For the text-containing cell, return its midpoint in [X, Y] coordinate format. 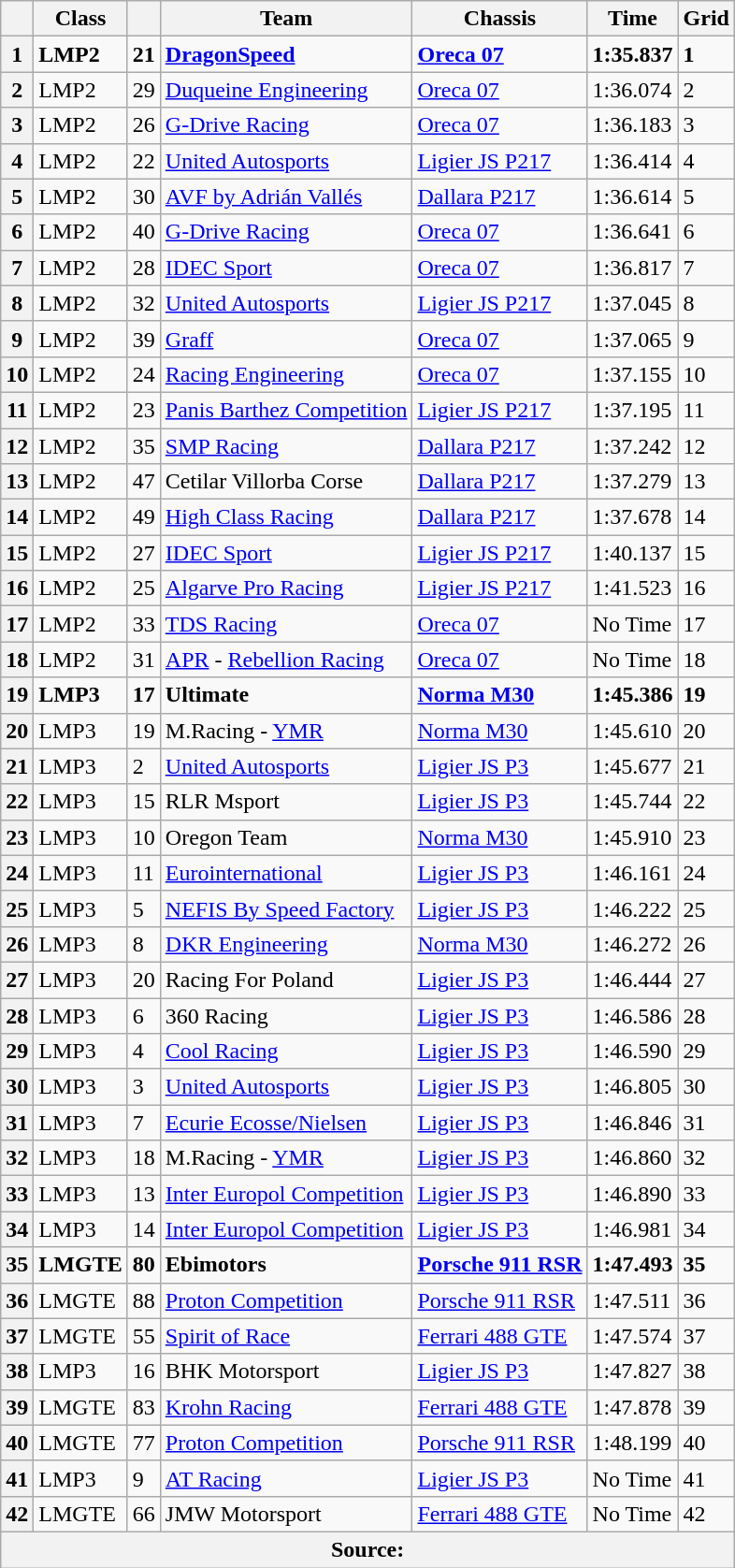
Graff [286, 339]
1:45.910 [632, 837]
1:46.890 [632, 1194]
Krohn Racing [286, 1407]
Ebimotors [286, 1265]
DragonSpeed [286, 54]
88 [144, 1300]
1:37.065 [632, 339]
1:46.981 [632, 1229]
DKR Engineering [286, 944]
Chassis [499, 19]
1:45.610 [632, 731]
TDS Racing [286, 624]
Team [286, 19]
55 [144, 1336]
1:45.677 [632, 766]
66 [144, 1514]
1:46.272 [632, 944]
1:45.386 [632, 695]
Spirit of Race [286, 1336]
1:46.444 [632, 980]
AVF by Adrián Vallés [286, 196]
1:36.614 [632, 196]
1:46.222 [632, 908]
1:35.837 [632, 54]
1:36.074 [632, 90]
1:46.805 [632, 1087]
1:40.137 [632, 553]
1:46.860 [632, 1158]
1:46.590 [632, 1052]
1:47.511 [632, 1300]
1:46.846 [632, 1123]
RLR Msport [286, 802]
1:37.279 [632, 482]
1:37.045 [632, 303]
77 [144, 1443]
1:41.523 [632, 588]
1:36.183 [632, 125]
Panis Barthez Competition [286, 410]
High Class Racing [286, 517]
1:47.574 [632, 1336]
Class [80, 19]
1:46.161 [632, 873]
Duqueine Engineering [286, 90]
1:48.199 [632, 1443]
Time [632, 19]
1:37.678 [632, 517]
Racing Engineering [286, 374]
1:47.878 [632, 1407]
BHK Motorsport [286, 1372]
49 [144, 517]
Ultimate [286, 695]
Cetilar Villorba Corse [286, 482]
1:46.586 [632, 1015]
1:36.641 [632, 232]
47 [144, 482]
1:37.195 [632, 410]
1:36.817 [632, 268]
AT Racing [286, 1478]
Ecurie Ecosse/Nielsen [286, 1123]
1:45.744 [632, 802]
Grid [706, 19]
360 Racing [286, 1015]
Source: [368, 1549]
Algarve Pro Racing [286, 588]
Racing For Poland [286, 980]
1:37.155 [632, 374]
SMP Racing [286, 446]
1:37.242 [632, 446]
83 [144, 1407]
Eurointernational [286, 873]
1:47.827 [632, 1372]
NEFIS By Speed Factory [286, 908]
1:47.493 [632, 1265]
JMW Motorsport [286, 1514]
1:36.414 [632, 161]
APR - Rebellion Racing [286, 660]
80 [144, 1265]
Oregon Team [286, 837]
Cool Racing [286, 1052]
